Return the (x, y) coordinate for the center point of the cell that contains the specified text.  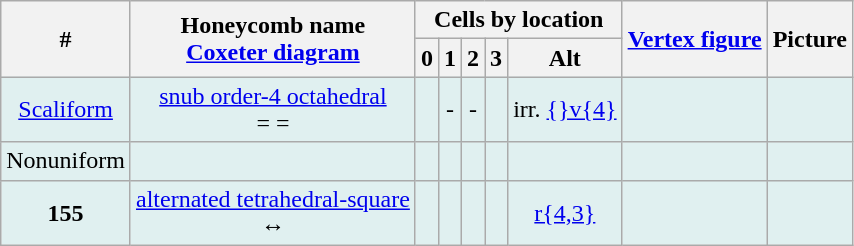
# (66, 39)
0 (426, 58)
snub order-4 octahedral = = (272, 110)
Alt (565, 58)
r{4,3} (565, 212)
3 (496, 58)
1 (450, 58)
Nonuniform (66, 161)
Picture (810, 39)
155 (66, 212)
Cells by location (518, 20)
2 (474, 58)
Honeycomb nameCoxeter diagram (272, 39)
Vertex figure (694, 39)
Scaliform (66, 110)
alternated tetrahedral-square ↔ (272, 212)
irr. {}v{4} (565, 110)
